Extract the (x, y) coordinate from the center of the cell holding the provided text.  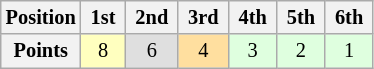
1 (349, 51)
3rd (203, 17)
6 (152, 51)
4 (203, 51)
1st (104, 17)
5th (301, 17)
2nd (152, 17)
2 (301, 51)
3 (253, 51)
Position (41, 17)
8 (104, 51)
4th (253, 17)
Points (41, 51)
6th (349, 17)
